Detect which cell encompasses the target text, then output its (X, Y) center coordinate. 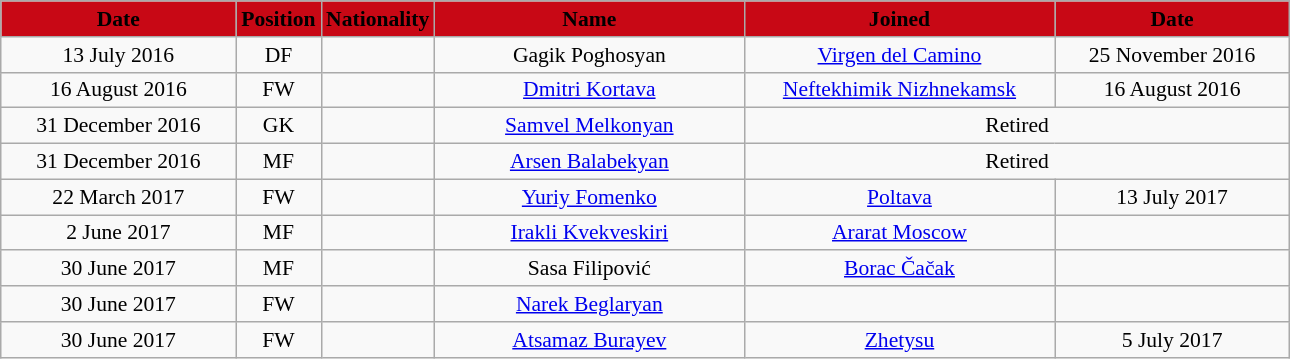
Yuriy Fomenko (589, 197)
Atsamaz Burayev (589, 340)
GK (278, 126)
22 March 2017 (118, 197)
2 June 2017 (118, 233)
5 July 2017 (1172, 340)
Nationality (378, 19)
Dmitri Kortava (589, 90)
Sasa Filipović (589, 269)
Virgen del Camino (899, 55)
Arsen Balabekyan (589, 162)
Borac Čačak (899, 269)
Gagik Poghosyan (589, 55)
Samvel Melkonyan (589, 126)
Position (278, 19)
Narek Beglaryan (589, 304)
Irakli Kvekveskiri (589, 233)
Zhetysu (899, 340)
13 July 2016 (118, 55)
Neftekhimik Nizhnekamsk (899, 90)
Poltava (899, 197)
DF (278, 55)
13 July 2017 (1172, 197)
Ararat Moscow (899, 233)
25 November 2016 (1172, 55)
Joined (899, 19)
Name (589, 19)
